From the cell containing the given text, extract its center point as (x, y) coordinate. 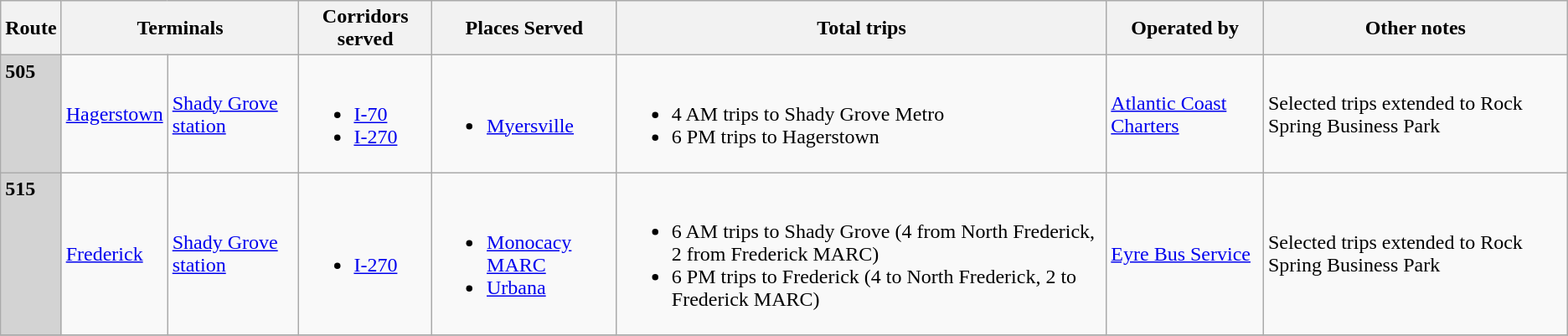
Atlantic Coast Charters (1185, 114)
Terminals (180, 28)
I-270 (365, 254)
6 AM trips to Shady Grove (4 from North Frederick, 2 from Frederick MARC)6 PM trips to Frederick (4 to North Frederick, 2 to Frederick MARC) (861, 254)
Monocacy MARCUrbana (524, 254)
Places Served (524, 28)
515 (31, 254)
4 AM trips to Shady Grove Metro6 PM trips to Hagerstown (861, 114)
Corridors served (365, 28)
I-70I-270 (365, 114)
Hagerstown (114, 114)
Route (31, 28)
505 (31, 114)
Eyre Bus Service (1185, 254)
Operated by (1185, 28)
Total trips (861, 28)
Myersville (524, 114)
Other notes (1416, 28)
Frederick (114, 254)
